Determine the (X, Y) coordinate at the center of the cell enclosing the given text.  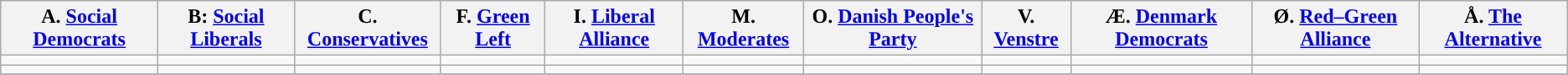
O. Danish People's Party (893, 29)
C. Conservatives (367, 29)
I. Liberal Alliance (615, 29)
V. Venstre (1026, 29)
B: Social Liberals (226, 29)
A. Social Democrats (80, 29)
Ø. Red–Green Alliance (1335, 29)
Å. The Alternative (1493, 29)
M. Moderates (744, 29)
Æ. Denmark Democrats (1161, 29)
F. Green Left (493, 29)
